Find where the given text appears and provide that cell's center as (x, y) coordinate. 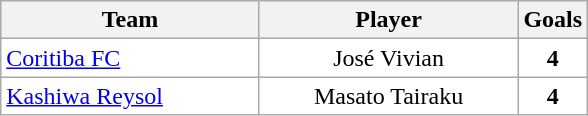
Player (388, 20)
Team (130, 20)
José Vivian (388, 58)
Coritiba FC (130, 58)
Masato Tairaku (388, 96)
Kashiwa Reysol (130, 96)
Goals (553, 20)
